Detect which cell encompasses the target text, then output its (x, y) center coordinate. 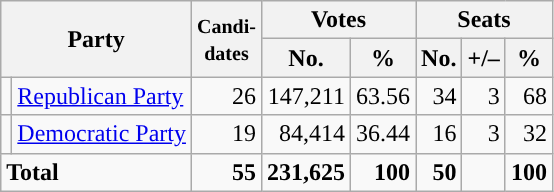
Votes (338, 20)
26 (226, 96)
55 (226, 172)
32 (528, 134)
Republican Party (102, 96)
16 (439, 134)
50 (439, 172)
34 (439, 96)
63.56 (384, 96)
Candi-dates (226, 39)
Democratic Party (102, 134)
Total (96, 172)
68 (528, 96)
+/– (484, 58)
Seats (484, 20)
36.44 (384, 134)
84,414 (306, 134)
231,625 (306, 172)
Party (96, 39)
19 (226, 134)
147,211 (306, 96)
